For the text-containing cell, return its midpoint in (X, Y) coordinate format. 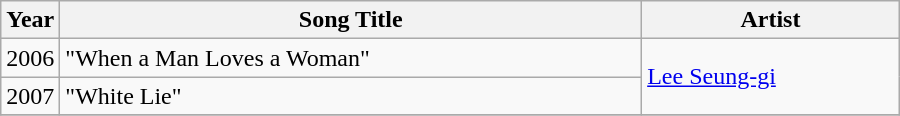
2006 (30, 58)
"When a Man Loves a Woman" (351, 58)
Artist (771, 20)
Year (30, 20)
2007 (30, 96)
Song Title (351, 20)
"White Lie" (351, 96)
Lee Seung-gi (771, 77)
